Search for the cell housing the specified text and yield its (X, Y) center coordinate. 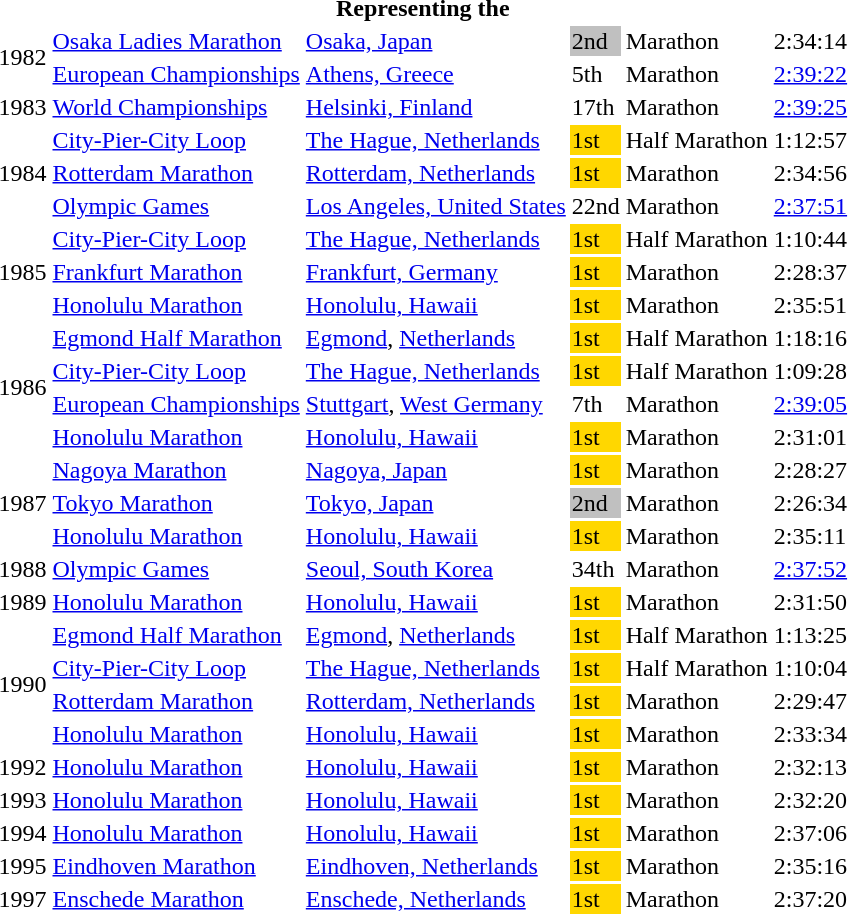
Nagoya, Japan (436, 470)
2:31:50 (810, 602)
22nd (596, 206)
Eindhoven, Netherlands (436, 866)
1:10:44 (810, 239)
1:12:57 (810, 140)
2:39:22 (810, 74)
Enschede Marathon (176, 899)
2:29:47 (810, 701)
2:31:01 (810, 437)
7th (596, 404)
Nagoya Marathon (176, 470)
2:34:56 (810, 173)
2:26:34 (810, 503)
Los Angeles, United States (436, 206)
34th (596, 569)
2:28:27 (810, 470)
2:37:20 (810, 899)
2:35:51 (810, 305)
2:28:37 (810, 272)
2:35:11 (810, 536)
Osaka Ladies Marathon (176, 41)
Frankfurt, Germany (436, 272)
Tokyo Marathon (176, 503)
Helsinki, Finland (436, 107)
2:33:34 (810, 734)
2:39:05 (810, 404)
2:37:51 (810, 206)
1:13:25 (810, 635)
Osaka, Japan (436, 41)
Athens, Greece (436, 74)
Stuttgart, West Germany (436, 404)
Eindhoven Marathon (176, 866)
World Championships (176, 107)
1:18:16 (810, 338)
1:09:28 (810, 371)
Enschede, Netherlands (436, 899)
17th (596, 107)
1:10:04 (810, 668)
2:37:52 (810, 569)
Tokyo, Japan (436, 503)
2:39:25 (810, 107)
5th (596, 74)
2:34:14 (810, 41)
2:32:13 (810, 767)
2:32:20 (810, 800)
Seoul, South Korea (436, 569)
2:37:06 (810, 833)
2:35:16 (810, 866)
Frankfurt Marathon (176, 272)
